Scan for the cell matching the given text and deliver its [X, Y] coordinate at center. 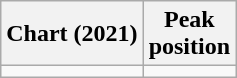
Peakposition [189, 34]
Chart (2021) [72, 34]
